Scan for the cell matching the given text and deliver its (x, y) coordinate at center. 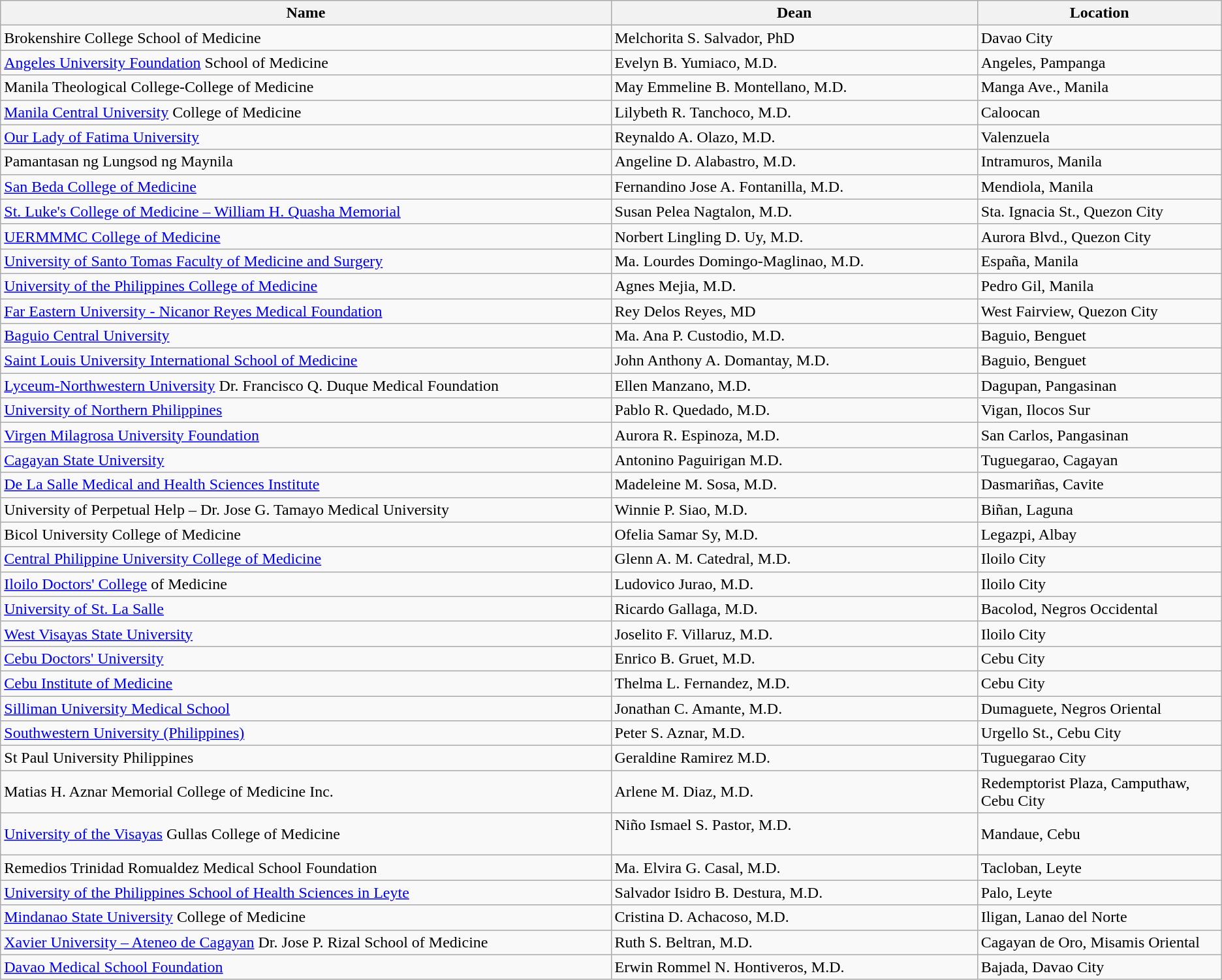
Legazpi, Albay (1099, 534)
Davao City (1099, 38)
West Visayas State University (305, 634)
Mindanao State University College of Medicine (305, 917)
John Anthony A. Domantay, M.D. (794, 361)
UERMMMC College of Medicine (305, 236)
Lilybeth R. Tanchoco, M.D. (794, 112)
Far Eastern University - Nicanor Reyes Medical Foundation (305, 311)
Biñan, Laguna (1099, 510)
Pablo R. Quedado, M.D. (794, 410)
Mendiola, Manila (1099, 187)
Sta. Ignacia St., Quezon City (1099, 211)
Silliman University Medical School (305, 708)
San Beda College of Medicine (305, 187)
Tuguegarao City (1099, 758)
Vigan, Ilocos Sur (1099, 410)
Rey Delos Reyes, MD (794, 311)
Lyceum-Northwestern University Dr. Francisco Q. Duque Medical Foundation (305, 386)
Cebu Institute of Medicine (305, 683)
Fernandino Jose A. Fontanilla, M.D. (794, 187)
Cebu Doctors' University (305, 658)
St. Luke's College of Medicine – William H. Quasha Memorial (305, 211)
Tuguegarao, Cagayan (1099, 460)
Salvador Isidro B. Destura, M.D. (794, 893)
Ma. Ana P. Custodio, M.D. (794, 336)
University of Perpetual Help – Dr. Jose G. Tamayo Medical University (305, 510)
Virgen Milagrosa University Foundation (305, 435)
Ma. Lourdes Domingo-Maglinao, M.D. (794, 261)
Remedios Trinidad Romualdez Medical School Foundation (305, 868)
Location (1099, 13)
Ruth S. Beltran, M.D. (794, 942)
Norbert Lingling D. Uy, M.D. (794, 236)
University of Santo Tomas Faculty of Medicine and Surgery (305, 261)
Erwin Rommel N. Hontiveros, M.D. (794, 967)
St Paul University Philippines (305, 758)
Caloocan (1099, 112)
Saint Louis University International School of Medicine (305, 361)
Dean (794, 13)
University of the Philippines College of Medicine (305, 286)
Intramuros, Manila (1099, 162)
Agnes Mejia, M.D. (794, 286)
De La Salle Medical and Health Sciences Institute (305, 485)
Name (305, 13)
Manga Ave., Manila (1099, 87)
University of the Philippines School of Health Sciences in Leyte (305, 893)
Southwestern University (Philippines) (305, 733)
Pamantasan ng Lungsod ng Maynila (305, 162)
Baguio Central University (305, 336)
Angeline D. Alabastro, M.D. (794, 162)
Ma. Elvira G. Casal, M.D. (794, 868)
Bicol University College of Medicine (305, 534)
Our Lady of Fatima University (305, 137)
University of the Visayas Gullas College of Medicine (305, 834)
Cristina D. Achacoso, M.D. (794, 917)
Bajada, Davao City (1099, 967)
Evelyn B. Yumiaco, M.D. (794, 63)
Ellen Manzano, M.D. (794, 386)
Central Philippine University College of Medicine (305, 559)
Manila Theological College-College of Medicine (305, 87)
Jonathan C. Amante, M.D. (794, 708)
University of St. La Salle (305, 609)
Tacloban, Leyte (1099, 868)
Reynaldo A. Olazo, M.D. (794, 137)
Ofelia Samar Sy, M.D. (794, 534)
Iloilo Doctors' College of Medicine (305, 584)
Redemptorist Plaza, Camputhaw, Cebu City (1099, 792)
Cagayan de Oro, Misamis Oriental (1099, 942)
Davao Medical School Foundation (305, 967)
Angeles, Pampanga (1099, 63)
Aurora Blvd., Quezon City (1099, 236)
Antonino Paguirigan M.D. (794, 460)
Pedro Gil, Manila (1099, 286)
Urgello St., Cebu City (1099, 733)
Palo, Leyte (1099, 893)
Niño Ismael S. Pastor, M.D. (794, 834)
Arlene M. Diaz, M.D. (794, 792)
Dagupan, Pangasinan (1099, 386)
Cagayan State University (305, 460)
Winnie P. Siao, M.D. (794, 510)
Enrico B. Gruet, M.D. (794, 658)
West Fairview, Quezon City (1099, 311)
España, Manila (1099, 261)
Ludovico Jurao, M.D. (794, 584)
Angeles University Foundation School of Medicine (305, 63)
Peter S. Aznar, M.D. (794, 733)
Susan Pelea Nagtalon, M.D. (794, 211)
Manila Central University College of Medicine (305, 112)
Thelma L. Fernandez, M.D. (794, 683)
May Emmeline B. Montellano, M.D. (794, 87)
Glenn A. M. Catedral, M.D. (794, 559)
Geraldine Ramirez M.D. (794, 758)
Matias H. Aznar Memorial College of Medicine Inc. (305, 792)
Mandaue, Cebu (1099, 834)
University of Northern Philippines (305, 410)
Bacolod, Negros Occidental (1099, 609)
Madeleine M. Sosa, M.D. (794, 485)
Melchorita S. Salvador, PhD (794, 38)
Brokenshire College School of Medicine (305, 38)
San Carlos, Pangasinan (1099, 435)
Valenzuela (1099, 137)
Aurora R. Espinoza, M.D. (794, 435)
Dumaguete, Negros Oriental (1099, 708)
Dasmariñas, Cavite (1099, 485)
Iligan, Lanao del Norte (1099, 917)
Joselito F. Villaruz, M.D. (794, 634)
Xavier University – Ateneo de Cagayan Dr. Jose P. Rizal School of Medicine (305, 942)
Ricardo Gallaga, M.D. (794, 609)
